Return the [X, Y] coordinate for the center point of the cell that contains the specified text.  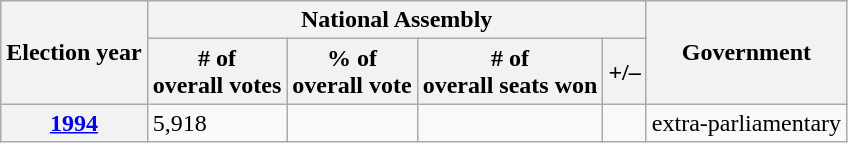
+/– [624, 72]
% ofoverall vote [352, 72]
National Assembly [396, 20]
Government [746, 52]
# ofoverall seats won [510, 72]
# ofoverall votes [217, 72]
extra-parliamentary [746, 123]
Election year [74, 52]
1994 [74, 123]
5,918 [217, 123]
